Output the [X, Y] coordinate of the center of the cell containing the given text.  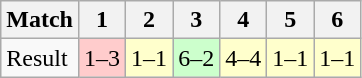
6 [338, 20]
4–4 [244, 58]
Match [40, 20]
5 [290, 20]
Result [40, 58]
1–3 [102, 58]
3 [196, 20]
2 [150, 20]
1 [102, 20]
6–2 [196, 58]
4 [244, 20]
